Search for the cell housing the specified text and yield its [x, y] center coordinate. 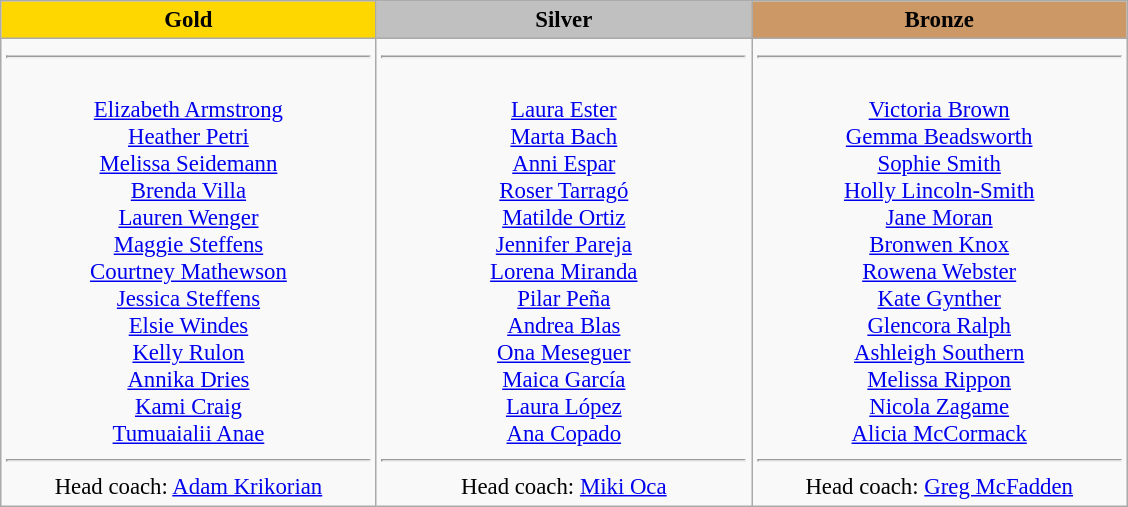
Silver [564, 20]
Gold [188, 20]
Bronze [940, 20]
